Pinpoint the cell where the given text exists, returning its (X, Y) midpoint coordinate. 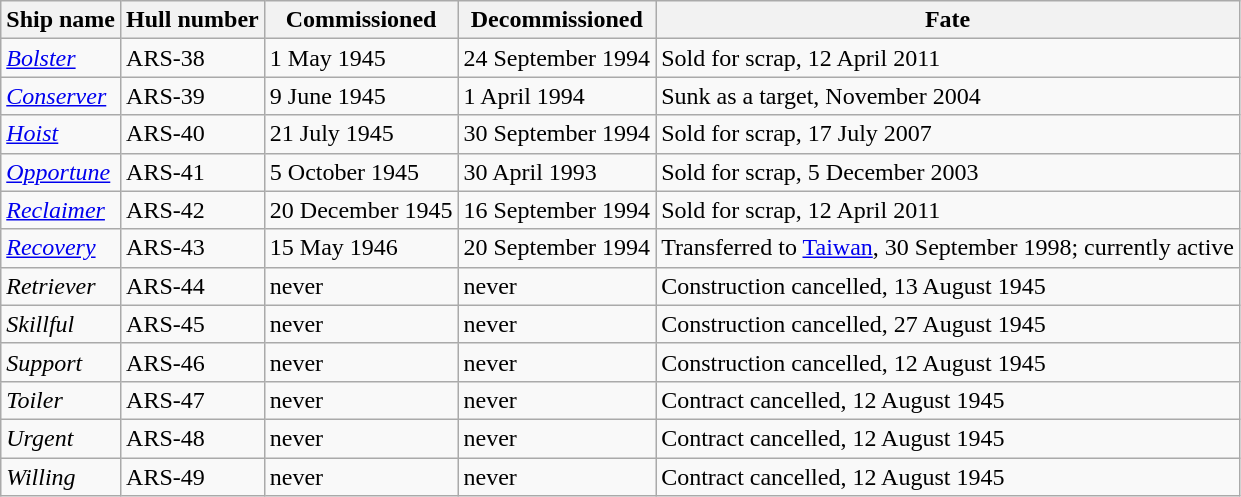
Sold for scrap, 17 July 2007 (948, 134)
Sold for scrap, 5 December 2003 (948, 172)
ARS-49 (193, 477)
Conserver (61, 96)
Recovery (61, 248)
Hoist (61, 134)
Toiler (61, 400)
Construction cancelled, 12 August 1945 (948, 362)
Ship name (61, 20)
Urgent (61, 438)
ARS-44 (193, 286)
16 September 1994 (557, 210)
Retriever (61, 286)
21 July 1945 (361, 134)
ARS-41 (193, 172)
30 April 1993 (557, 172)
Bolster (61, 58)
ARS-45 (193, 324)
Fate (948, 20)
30 September 1994 (557, 134)
1 April 1994 (557, 96)
1 May 1945 (361, 58)
15 May 1946 (361, 248)
Sunk as a target, November 2004 (948, 96)
Hull number (193, 20)
24 September 1994 (557, 58)
ARS-43 (193, 248)
ARS-39 (193, 96)
Opportune (61, 172)
Construction cancelled, 27 August 1945 (948, 324)
5 October 1945 (361, 172)
Decommissioned (557, 20)
Transferred to Taiwan, 30 September 1998; currently active (948, 248)
ARS-38 (193, 58)
20 December 1945 (361, 210)
Willing (61, 477)
ARS-47 (193, 400)
Construction cancelled, 13 August 1945 (948, 286)
ARS-46 (193, 362)
Reclaimer (61, 210)
9 June 1945 (361, 96)
Support (61, 362)
Skillful (61, 324)
ARS-48 (193, 438)
ARS-40 (193, 134)
Commissioned (361, 20)
ARS-42 (193, 210)
20 September 1994 (557, 248)
